Provide the (X, Y) coordinate of the cell's center where the given text is located.  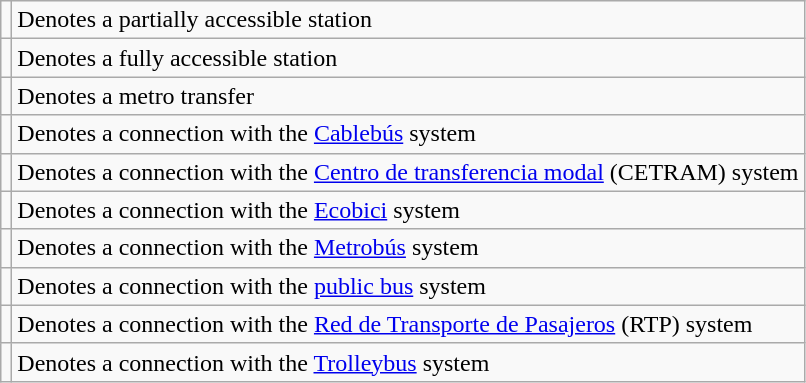
Denotes a connection with the Trolleybus system (408, 362)
Denotes a fully accessible station (408, 58)
Denotes a connection with the public bus system (408, 286)
Denotes a connection with the Red de Transporte de Pasajeros (RTP) system (408, 324)
Denotes a connection with the Cablebús system (408, 134)
Denotes a connection with the Centro de transferencia modal (CETRAM) system (408, 172)
Denotes a metro transfer (408, 96)
Denotes a connection with the Ecobici system (408, 210)
Denotes a partially accessible station (408, 20)
Denotes a connection with the Metrobús system (408, 248)
